Find where the given text appears and provide that cell's center as [x, y] coordinate. 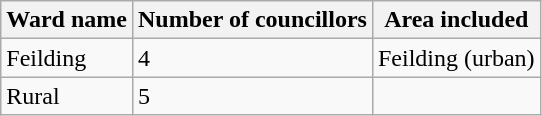
Rural [67, 96]
Ward name [67, 20]
Area included [456, 20]
5 [252, 96]
Number of councillors [252, 20]
4 [252, 58]
Feilding (urban) [456, 58]
Feilding [67, 58]
